From the cell containing the given text, extract its center point as (X, Y) coordinate. 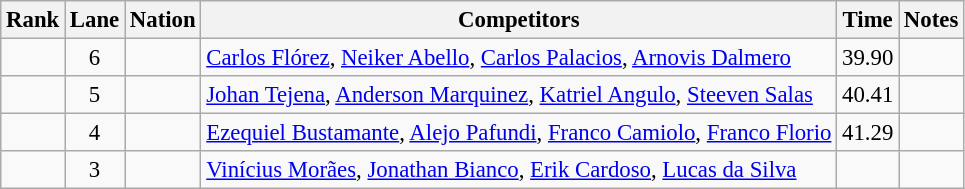
Rank (33, 20)
4 (95, 133)
6 (95, 58)
Nation (163, 20)
Competitors (519, 20)
3 (95, 170)
Time (868, 20)
Notes (932, 20)
Johan Tejena, Anderson Marquinez, Katriel Angulo, Steeven Salas (519, 95)
Ezequiel Bustamante, Alejo Pafundi, Franco Camiolo, Franco Florio (519, 133)
41.29 (868, 133)
Lane (95, 20)
39.90 (868, 58)
Carlos Flórez, Neiker Abello, Carlos Palacios, Arnovis Dalmero (519, 58)
40.41 (868, 95)
Vinícius Morães, Jonathan Bianco, Erik Cardoso, Lucas da Silva (519, 170)
5 (95, 95)
